Scan for the cell matching the given text and deliver its [X, Y] coordinate at center. 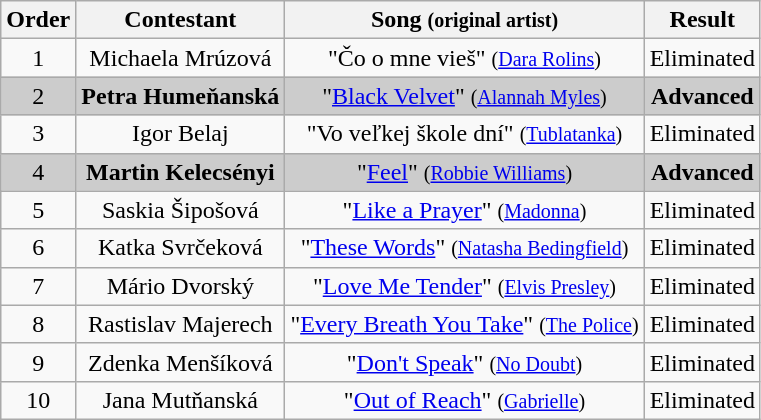
Mário Dvorský [180, 286]
Result [702, 20]
Jana Mutňanská [180, 400]
"Black Velvet" (Alannah Myles) [464, 96]
5 [38, 210]
9 [38, 362]
8 [38, 324]
"Čo o mne vieš" (Dara Rolins) [464, 58]
7 [38, 286]
"Feel" (Robbie Williams) [464, 172]
Rastislav Majerech [180, 324]
Michaela Mrúzová [180, 58]
4 [38, 172]
"Don't Speak" (No Doubt) [464, 362]
Contestant [180, 20]
"Every Breath You Take" (The Police) [464, 324]
"Out of Reach" (Gabrielle) [464, 400]
Katka Svrčeková [180, 248]
10 [38, 400]
"Vo veľkej škole dní" (Tublatanka) [464, 134]
2 [38, 96]
Petra Humeňanská [180, 96]
"Like a Prayer" (Madonna) [464, 210]
3 [38, 134]
1 [38, 58]
Order [38, 20]
Zdenka Menšíková [180, 362]
6 [38, 248]
"These Words" (Natasha Bedingfield) [464, 248]
Song (original artist) [464, 20]
Igor Belaj [180, 134]
Saskia Šipošová [180, 210]
"Love Me Tender" (Elvis Presley) [464, 286]
Martin Kelecsényi [180, 172]
